Detect which cell encompasses the target text, then output its (X, Y) center coordinate. 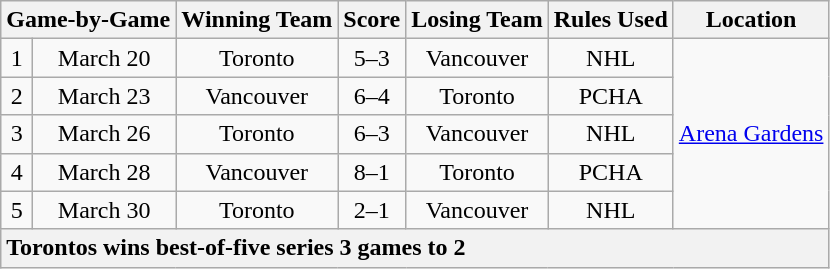
Losing Team (477, 20)
6–3 (372, 134)
March 30 (104, 210)
Rules Used (610, 20)
5–3 (372, 58)
2–1 (372, 210)
March 20 (104, 58)
1 (17, 58)
Score (372, 20)
March 28 (104, 172)
5 (17, 210)
2 (17, 96)
March 26 (104, 134)
Arena Gardens (751, 134)
March 23 (104, 96)
3 (17, 134)
4 (17, 172)
Torontos wins best-of-five series 3 games to 2 (415, 248)
Location (751, 20)
Game-by-Game (88, 20)
Winning Team (257, 20)
6–4 (372, 96)
8–1 (372, 172)
